Detect which cell encompasses the target text, then output its [X, Y] center coordinate. 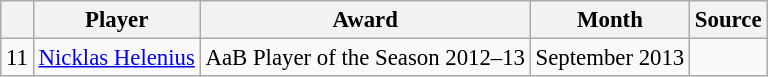
Nicklas Helenius [116, 58]
Player [116, 20]
AaB Player of the Season 2012–13 [365, 58]
Source [728, 20]
Month [610, 20]
11 [18, 58]
September 2013 [610, 58]
Award [365, 20]
